Pinpoint the cell where the given text exists, returning its (X, Y) midpoint coordinate. 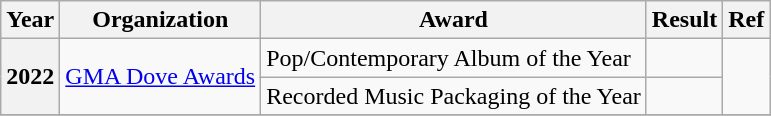
Organization (160, 20)
Year (30, 20)
2022 (30, 77)
Pop/Contemporary Album of the Year (454, 58)
Ref (746, 20)
Recorded Music Packaging of the Year (454, 96)
Result (684, 20)
Award (454, 20)
GMA Dove Awards (160, 77)
